Output the (x, y) coordinate of the center of the cell containing the given text.  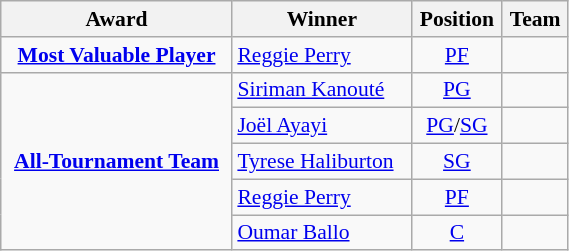
Award (117, 19)
C (456, 233)
Joël Ayayi (322, 126)
All-Tournament Team (117, 161)
PG (456, 90)
Winner (322, 19)
Oumar Ballo (322, 233)
SG (456, 162)
Siriman Kanouté (322, 90)
Most Valuable Player (117, 55)
Tyrese Haliburton (322, 162)
PG/SG (456, 126)
Position (456, 19)
Team (535, 19)
